Output the [X, Y] coordinate of the center of the cell containing the given text.  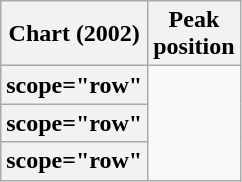
Chart (2002) [74, 34]
Peakposition [194, 34]
